Detect which cell encompasses the target text, then output its [x, y] center coordinate. 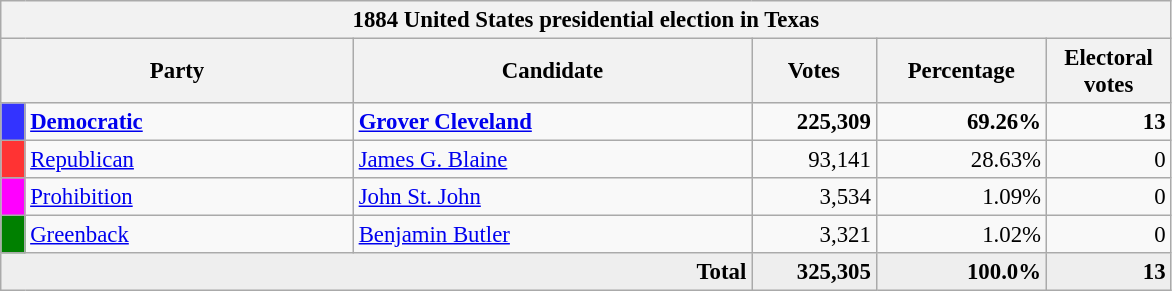
1.02% [961, 235]
Candidate [552, 72]
Votes [814, 72]
13 [1108, 122]
Democratic [189, 122]
Electoral votes [1108, 72]
Benjamin Butler [552, 235]
28.63% [961, 160]
3,321 [814, 235]
Republican [189, 160]
James G. Blaine [552, 160]
Grover Cleveland [552, 122]
225,309 [814, 122]
93,141 [814, 160]
Party [178, 72]
1884 United States presidential election in Texas [586, 20]
Percentage [961, 72]
John St. John [552, 197]
Prohibition [189, 197]
Greenback [189, 235]
69.26% [961, 122]
1.09% [961, 197]
3,534 [814, 197]
